From the cell containing the given text, extract its center point as (x, y) coordinate. 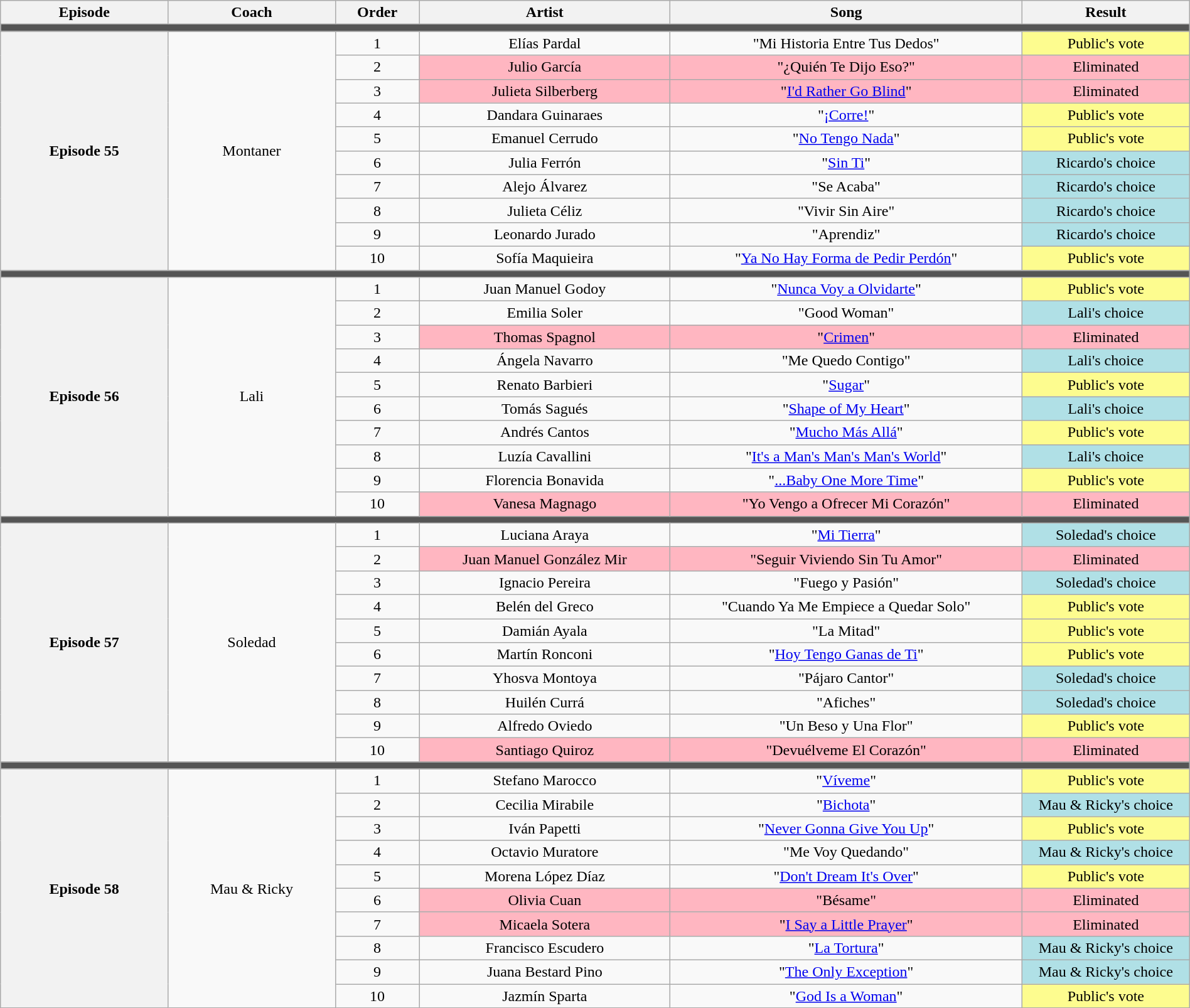
Octavio Muratore (545, 852)
Episode 58 (84, 889)
Julieta Silberberg (545, 91)
Thomas Spagnol (545, 337)
"Good Woman" (846, 313)
"I'd Rather Go Blind" (846, 91)
Luzía Cavallini (545, 456)
"It's a Man's Man's Man's World" (846, 456)
"La Tortura" (846, 948)
Stefano Marocco (545, 781)
Episode 57 (84, 643)
Elías Pardal (545, 43)
"Crimen" (846, 337)
Santiago Quiroz (545, 750)
"Ya No Hay Forma de Pedir Perdón" (846, 258)
Morena López Díaz (545, 876)
Ángela Navarro (545, 361)
"Sin Ti" (846, 163)
Damián Ayala (545, 631)
"Me Quedo Contigo" (846, 361)
"Don't Dream It's Over" (846, 876)
"Hoy Tengo Ganas de Ti" (846, 655)
Julieta Céliz (545, 210)
Lali (252, 397)
Belén del Greco (545, 606)
"Aprendiz" (846, 234)
"¿Quién Te Dijo Eso?" (846, 67)
Soledad (252, 643)
Vanesa Magnago (545, 504)
"Mi Historia Entre Tus Dedos" (846, 43)
Emilia Soler (545, 313)
"Un Beso y Una Flor" (846, 726)
"I Say a Little Prayer" (846, 924)
Episode 55 (84, 151)
"Mucho Más Allá" (846, 432)
Cecilia Mirabile (545, 805)
Dandara Guinaraes (545, 115)
"Afiches" (846, 702)
"God Is a Woman" (846, 996)
"Se Acaba" (846, 186)
"The Only Exception" (846, 972)
Montaner (252, 151)
Julio García (545, 67)
"...Baby One More Time" (846, 480)
Yhosva Montoya (545, 678)
Result (1106, 13)
Song (846, 13)
Episode 56 (84, 397)
Alfredo Oviedo (545, 726)
Renato Barbieri (545, 385)
Artist (545, 13)
"Víveme" (846, 781)
"Shape of My Heart" (846, 409)
Jazmín Sparta (545, 996)
Alejo Álvarez (545, 186)
Julia Ferrón (545, 163)
Leonardo Jurado (545, 234)
Juan Manuel Godoy (545, 289)
Order (377, 13)
Mau & Ricky (252, 889)
Episode (84, 13)
"Devuélveme El Corazón" (846, 750)
"Yo Vengo a Ofrecer Mi Corazón" (846, 504)
"Mi Tierra" (846, 535)
Andrés Cantos (545, 432)
"Fuego y Pasión" (846, 582)
"Bésame" (846, 900)
Sofía Maquieira (545, 258)
"Me Voy Quedando" (846, 852)
Olivia Cuan (545, 900)
"La Mitad" (846, 631)
Juan Manuel González Mir (545, 559)
Emanuel Cerrudo (545, 139)
"Never Gonna Give You Up" (846, 828)
"Bichota" (846, 805)
Micaela Sotera (545, 924)
"Nunca Voy a Olvidarte" (846, 289)
Martín Ronconi (545, 655)
Huilén Currá (545, 702)
Florencia Bonavida (545, 480)
Coach (252, 13)
"Sugar" (846, 385)
Ignacio Pereira (545, 582)
"Seguir Viviendo Sin Tu Amor" (846, 559)
"¡Corre!" (846, 115)
"Cuando Ya Me Empiece a Quedar Solo" (846, 606)
"Pájaro Cantor" (846, 678)
Iván Papetti (545, 828)
"No Tengo Nada" (846, 139)
Juana Bestard Pino (545, 972)
"Vivir Sin Aire" (846, 210)
Luciana Araya (545, 535)
Francisco Escudero (545, 948)
Tomás Sagués (545, 409)
